Find where the given text appears and provide that cell's center as [x, y] coordinate. 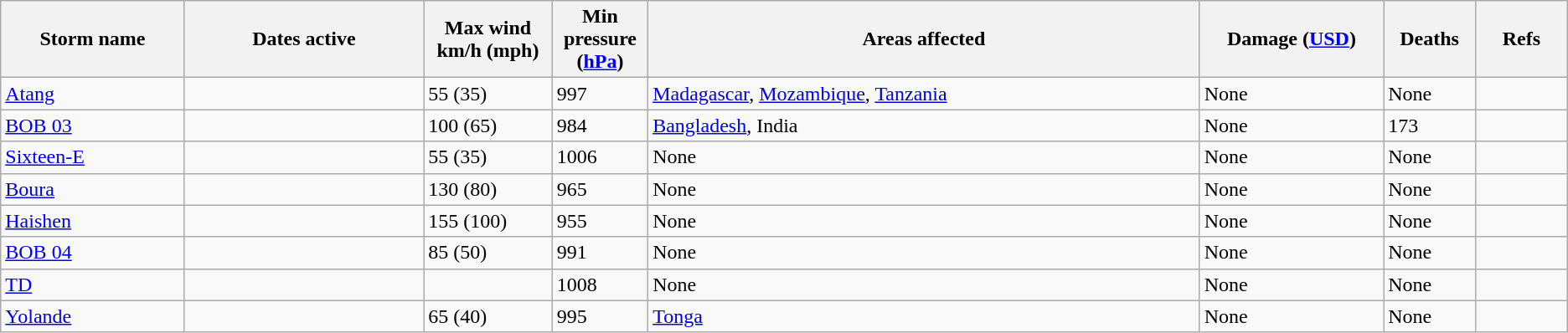
955 [600, 221]
155 (100) [488, 221]
Yolande [92, 316]
Haishen [92, 221]
Bangladesh, India [925, 126]
85 (50) [488, 253]
991 [600, 253]
Max wind km/h (mph) [488, 39]
1006 [600, 157]
Storm name [92, 39]
Areas affected [925, 39]
1008 [600, 284]
BOB 04 [92, 253]
Madagascar, Mozambique, Tanzania [925, 94]
Min pressure (hPa) [600, 39]
Damage (USD) [1292, 39]
995 [600, 316]
997 [600, 94]
Dates active [303, 39]
965 [600, 189]
130 (80) [488, 189]
984 [600, 126]
Boura [92, 189]
Sixteen-E [92, 157]
173 [1430, 126]
Tonga [925, 316]
65 (40) [488, 316]
BOB 03 [92, 126]
Deaths [1430, 39]
100 (65) [488, 126]
TD [92, 284]
Refs [1521, 39]
Atang [92, 94]
